Capture the cell that displays the provided text and extract its [x, y] central coordinate. 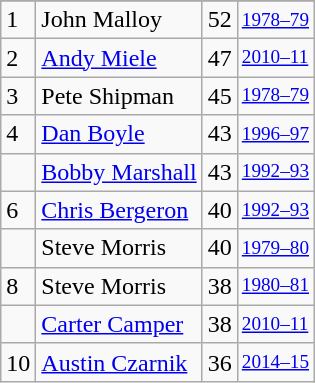
2 [18, 58]
10 [18, 362]
6 [18, 210]
Chris Bergeron [119, 210]
47 [220, 58]
2014–15 [275, 362]
45 [220, 96]
1 [18, 20]
Pete Shipman [119, 96]
1980–81 [275, 286]
52 [220, 20]
John Malloy [119, 20]
3 [18, 96]
36 [220, 362]
1996–97 [275, 134]
Carter Camper [119, 324]
4 [18, 134]
8 [18, 286]
Andy Miele [119, 58]
Austin Czarnik [119, 362]
Bobby Marshall [119, 172]
Dan Boyle [119, 134]
1979–80 [275, 248]
